Return [X, Y] of the center of cell containing provided text 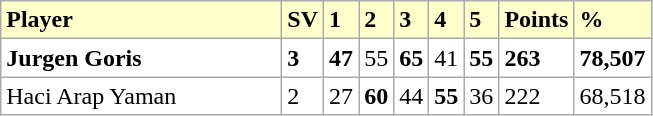
5 [482, 20]
1 [342, 20]
65 [412, 58]
% [612, 20]
60 [376, 96]
68,518 [612, 96]
Haci Arap Yaman [142, 96]
78,507 [612, 58]
41 [446, 58]
Jurgen Goris [142, 58]
36 [482, 96]
Player [142, 20]
4 [446, 20]
47 [342, 58]
27 [342, 96]
44 [412, 96]
SV [303, 20]
263 [536, 58]
Points [536, 20]
222 [536, 96]
